Locate the cell with the specified text and output its [X, Y] center coordinate. 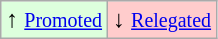
↓ Relegated [162, 20]
↑ Promoted [54, 20]
